Scan for the cell matching the given text and deliver its [X, Y] coordinate at center. 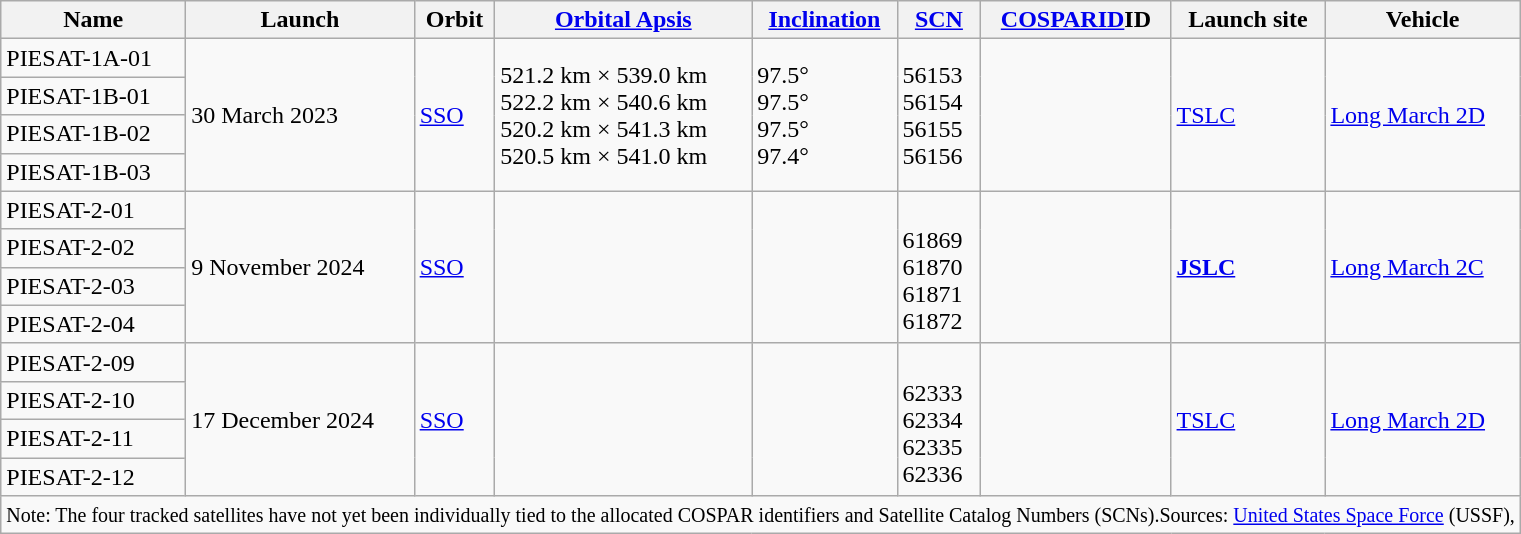
Name [94, 20]
PIESAT-2-12 [94, 477]
Long March 2C [1423, 267]
Orbit [454, 20]
Launch [300, 20]
JSLC [1248, 267]
521.2 km × 539.0 km522.2 km × 540.6 km520.2 km × 541.3 km520.5 km × 541.0 km [624, 115]
Vehicle [1423, 20]
PIESAT-2-11 [94, 438]
Inclination [824, 20]
PIESAT-2-04 [94, 324]
COSPARIDID [1076, 20]
PIESAT-2-09 [94, 362]
SCN [939, 20]
17 December 2024 [300, 419]
PIESAT-1B-02 [94, 134]
9 November 2024 [300, 267]
61869618706187161872 [939, 267]
PIESAT-1B-03 [94, 172]
PIESAT-2-03 [94, 286]
PIESAT-2-01 [94, 210]
PIESAT-1B-01 [94, 96]
97.5°97.5°97.5°97.4° [824, 115]
62333623346233562336 [939, 419]
5615356154 56155 56156 [939, 115]
Orbital Apsis [624, 20]
PIESAT-2-02 [94, 248]
30 March 2023 [300, 115]
PIESAT-1A-01 [94, 58]
PIESAT-2-10 [94, 400]
Launch site [1248, 20]
